Return [x, y] of the center of cell containing provided text 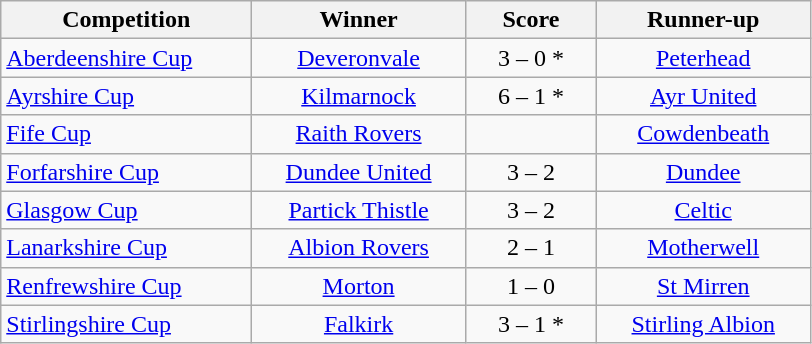
Lanarkshire Cup [126, 248]
Aberdeenshire Cup [126, 58]
Dundee [703, 172]
Score [530, 20]
1 – 0 [530, 286]
3 – 1 * [530, 324]
Stirling Albion [703, 324]
Glasgow Cup [126, 210]
Winner [359, 20]
Fife Cup [126, 134]
Celtic [703, 210]
Morton [359, 286]
Competition [126, 20]
Albion Rovers [359, 248]
Forfarshire Cup [126, 172]
Peterhead [703, 58]
Runner-up [703, 20]
Ayrshire Cup [126, 96]
Stirlingshire Cup [126, 324]
Cowdenbeath [703, 134]
Partick Thistle [359, 210]
6 – 1 * [530, 96]
Deveronvale [359, 58]
Renfrewshire Cup [126, 286]
Dundee United [359, 172]
Ayr United [703, 96]
Motherwell [703, 248]
Falkirk [359, 324]
Raith Rovers [359, 134]
St Mirren [703, 286]
Kilmarnock [359, 96]
2 – 1 [530, 248]
3 – 0 * [530, 58]
